Return [x, y] of the center of cell containing provided text 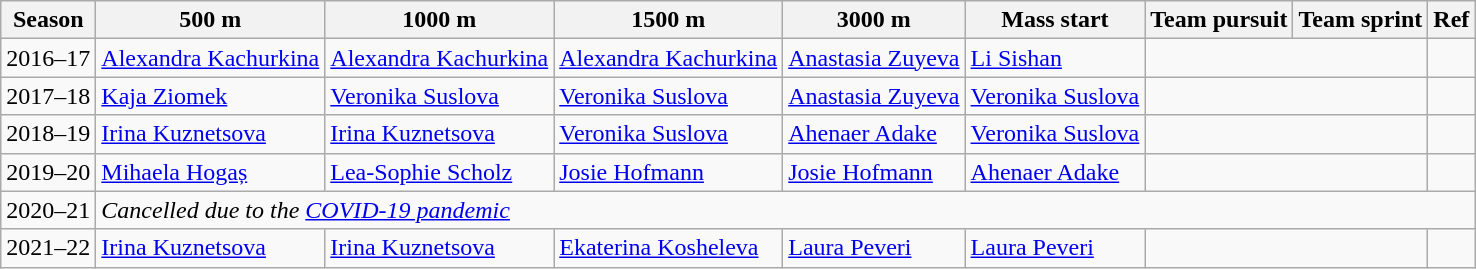
2019–20 [48, 172]
Mass start [1055, 20]
2018–19 [48, 134]
Season [48, 20]
500 m [210, 20]
Ekaterina Kosheleva [668, 248]
2021–22 [48, 248]
Lea-Sophie Scholz [440, 172]
3000 m [874, 20]
2016–17 [48, 58]
Cancelled due to the COVID-19 pandemic [786, 210]
Team pursuit [1219, 20]
Kaja Ziomek [210, 96]
1000 m [440, 20]
Team sprint [1360, 20]
2017–18 [48, 96]
1500 m [668, 20]
2020–21 [48, 210]
Ref [1452, 20]
Mihaela Hogaș [210, 172]
Li Sishan [1055, 58]
